Extract the [X, Y] coordinate from the center of the cell holding the provided text.  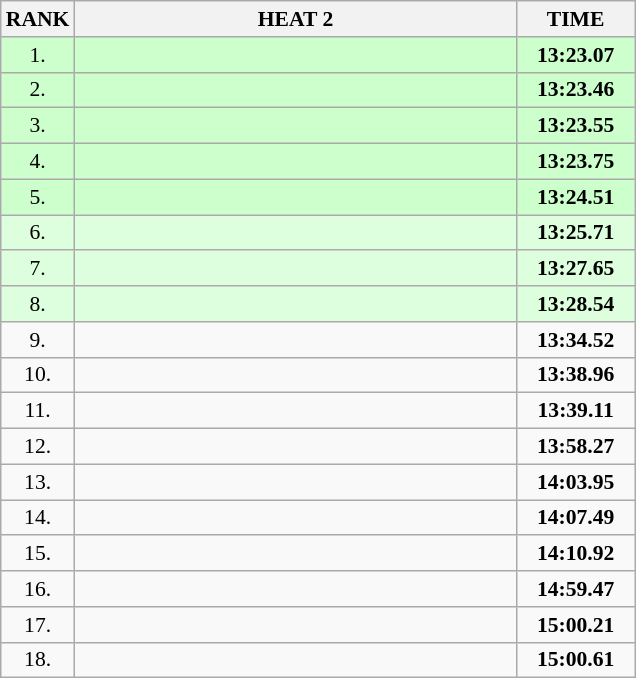
14:03.95 [576, 482]
9. [38, 340]
18. [38, 660]
TIME [576, 19]
13:58.27 [576, 447]
15:00.21 [576, 625]
13:23.75 [576, 162]
17. [38, 625]
13:23.46 [576, 90]
1. [38, 55]
14. [38, 518]
16. [38, 589]
12. [38, 447]
14:10.92 [576, 554]
13:39.11 [576, 411]
13. [38, 482]
15:00.61 [576, 660]
8. [38, 304]
13:38.96 [576, 375]
15. [38, 554]
4. [38, 162]
6. [38, 233]
13:28.54 [576, 304]
3. [38, 126]
RANK [38, 19]
13:23.55 [576, 126]
13:24.51 [576, 197]
HEAT 2 [295, 19]
13:25.71 [576, 233]
7. [38, 269]
14:07.49 [576, 518]
5. [38, 197]
13:23.07 [576, 55]
11. [38, 411]
13:34.52 [576, 340]
10. [38, 375]
14:59.47 [576, 589]
2. [38, 90]
13:27.65 [576, 269]
